Output the (x, y) coordinate of the center of the cell containing the given text.  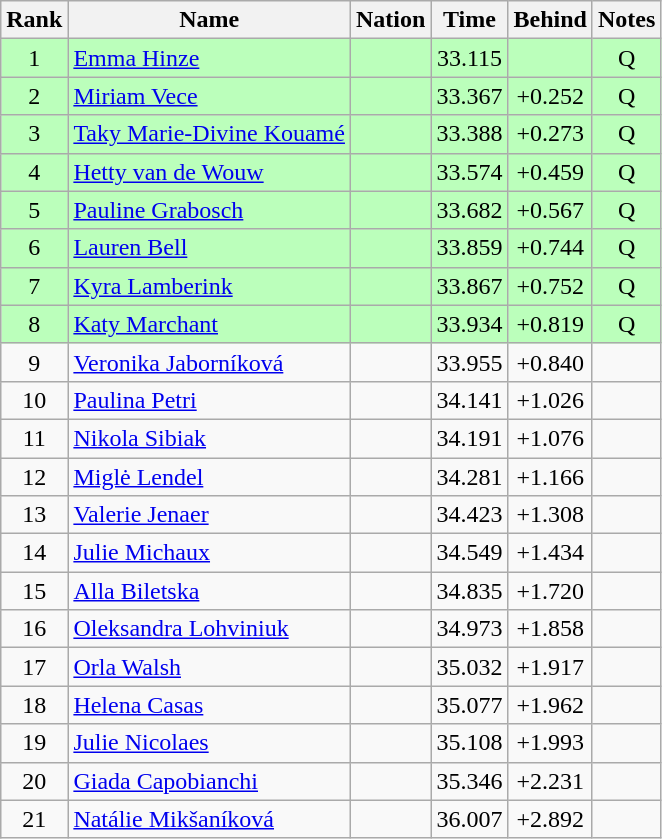
Behind (550, 20)
+0.752 (550, 286)
Rank (34, 20)
33.682 (470, 210)
9 (34, 362)
+1.026 (550, 400)
Time (470, 20)
+2.231 (550, 781)
Valerie Jenaer (210, 515)
Emma Hinze (210, 58)
Orla Walsh (210, 667)
19 (34, 743)
+1.166 (550, 477)
Giada Capobianchi (210, 781)
+0.459 (550, 172)
33.955 (470, 362)
3 (34, 134)
+1.720 (550, 591)
Notes (626, 20)
16 (34, 629)
36.007 (470, 819)
34.141 (470, 400)
+1.962 (550, 705)
+0.567 (550, 210)
7 (34, 286)
33.934 (470, 324)
Nikola Sibiak (210, 438)
34.835 (470, 591)
34.191 (470, 438)
35.032 (470, 667)
Julie Nicolaes (210, 743)
+1.434 (550, 553)
20 (34, 781)
8 (34, 324)
11 (34, 438)
21 (34, 819)
34.973 (470, 629)
2 (34, 96)
Oleksandra Lohviniuk (210, 629)
1 (34, 58)
+2.892 (550, 819)
Pauline Grabosch (210, 210)
+1.076 (550, 438)
4 (34, 172)
Miriam Vece (210, 96)
Paulina Petri (210, 400)
+1.308 (550, 515)
34.423 (470, 515)
18 (34, 705)
Lauren Bell (210, 248)
34.281 (470, 477)
5 (34, 210)
+0.840 (550, 362)
35.346 (470, 781)
Katy Marchant (210, 324)
+0.819 (550, 324)
17 (34, 667)
+1.917 (550, 667)
12 (34, 477)
33.574 (470, 172)
10 (34, 400)
Kyra Lamberink (210, 286)
Name (210, 20)
13 (34, 515)
33.115 (470, 58)
33.388 (470, 134)
33.867 (470, 286)
Julie Michaux (210, 553)
34.549 (470, 553)
33.859 (470, 248)
+0.252 (550, 96)
Miglė Lendel (210, 477)
Veronika Jaborníková (210, 362)
Alla Biletska (210, 591)
Helena Casas (210, 705)
35.077 (470, 705)
Nation (390, 20)
15 (34, 591)
Natálie Mikšaníková (210, 819)
33.367 (470, 96)
Hetty van de Wouw (210, 172)
+0.744 (550, 248)
14 (34, 553)
+1.858 (550, 629)
+0.273 (550, 134)
35.108 (470, 743)
6 (34, 248)
Taky Marie-Divine Kouamé (210, 134)
+1.993 (550, 743)
